Output the (x, y) coordinate of the center of the cell containing the given text.  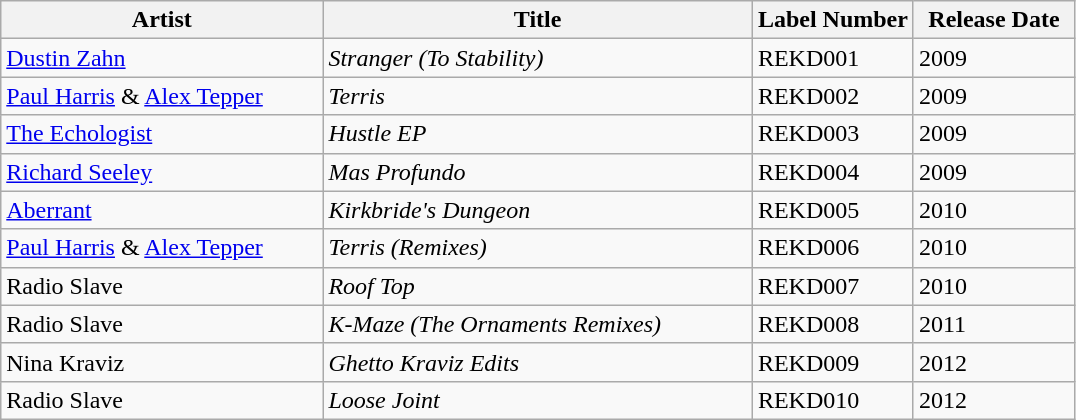
REKD007 (832, 286)
2011 (994, 324)
Title (538, 20)
REKD003 (832, 134)
Kirkbride's Dungeon (538, 210)
Terris (538, 96)
REKD008 (832, 324)
Dustin Zahn (162, 58)
REKD005 (832, 210)
Aberrant (162, 210)
Artist (162, 20)
Ghetto Kraviz Edits (538, 362)
Nina Kraviz (162, 362)
Mas Profundo (538, 172)
Release Date (994, 20)
REKD010 (832, 400)
Terris (Remixes) (538, 248)
REKD006 (832, 248)
K-Maze (The Ornaments Remixes) (538, 324)
REKD002 (832, 96)
Hustle EP (538, 134)
Stranger (To Stability) (538, 58)
The Echologist (162, 134)
Roof Top (538, 286)
Richard Seeley (162, 172)
Label Number (832, 20)
Loose Joint (538, 400)
REKD004 (832, 172)
REKD001 (832, 58)
REKD009 (832, 362)
